Locate the cell with the specified text and output its (x, y) center coordinate. 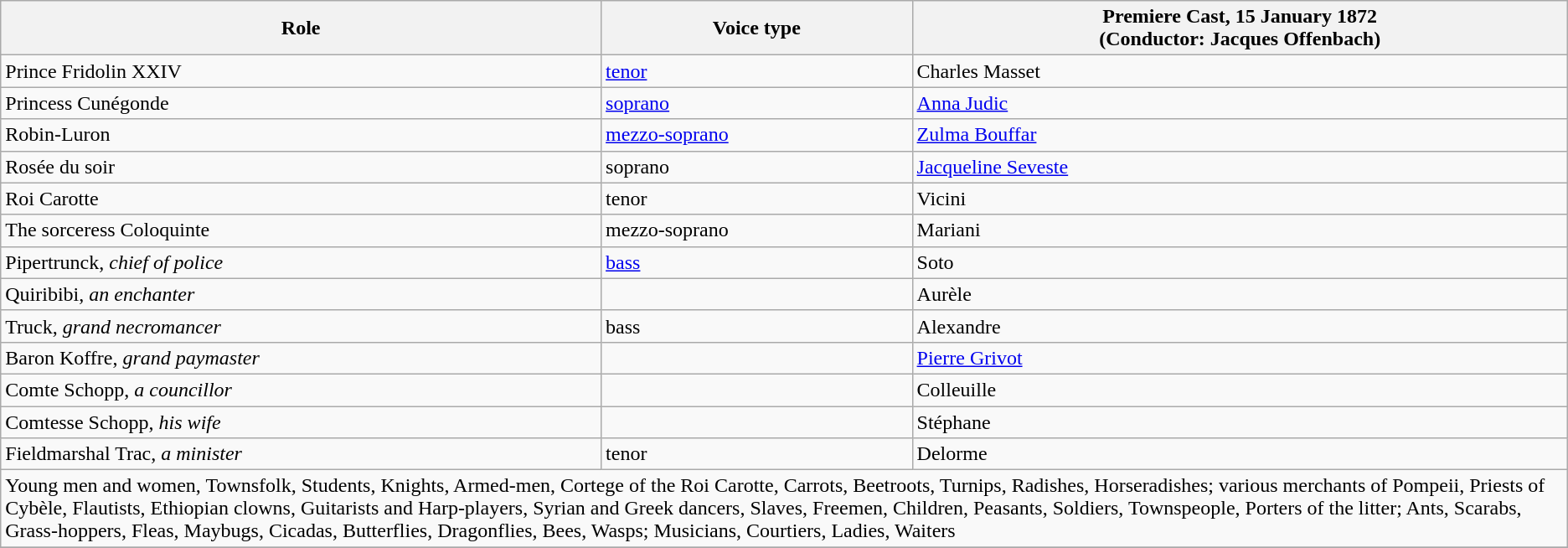
Comte Schopp, a councillor (302, 390)
Pipertrunck, chief of police (302, 262)
Truck, grand necromancer (302, 326)
Vicini (1240, 199)
Anna Judic (1240, 103)
Zulma Bouffar (1240, 135)
Roi Carotte (302, 199)
Aurèle (1240, 294)
Alexandre (1240, 326)
Mariani (1240, 230)
Role (302, 28)
Baron Koffre, grand paymaster (302, 358)
Fieldmarshal Trac, a minister (302, 454)
Voice type (757, 28)
Prince Fridolin XXIV (302, 71)
Jacqueline Seveste (1240, 167)
The sorceress Coloquinte (302, 230)
Comtesse Schopp, his wife (302, 421)
Princess Cunégonde (302, 103)
Pierre Grivot (1240, 358)
Premiere Cast, 15 January 1872 (Conductor: Jacques Offenbach) (1240, 28)
Rosée du soir (302, 167)
Stéphane (1240, 421)
Charles Masset (1240, 71)
Quiribibi, an enchanter (302, 294)
Robin-Luron (302, 135)
Soto (1240, 262)
Delorme (1240, 454)
Colleuille (1240, 390)
